Return the [x, y] coordinate for the center point of the cell that contains the specified text.  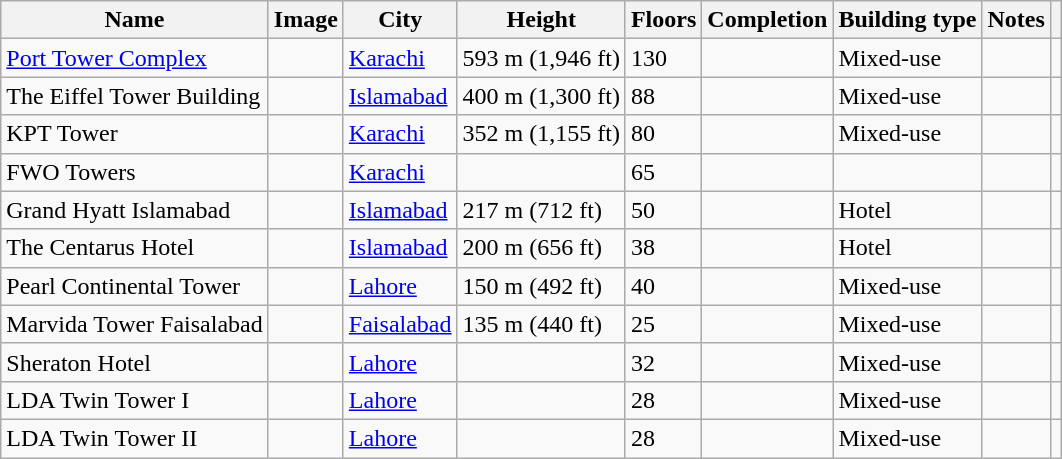
400 m (1,300 ft) [541, 96]
32 [663, 362]
Image [306, 20]
135 m (440 ft) [541, 324]
Completion [768, 20]
88 [663, 96]
Grand Hyatt Islamabad [135, 210]
FWO Towers [135, 172]
80 [663, 134]
25 [663, 324]
City [400, 20]
Port Tower Complex [135, 58]
LDA Twin Tower I [135, 400]
Name [135, 20]
352 m (1,155 ft) [541, 134]
200 m (656 ft) [541, 248]
Pearl Continental Tower [135, 286]
Faisalabad [400, 324]
The Eiffel Tower Building [135, 96]
The Centarus Hotel [135, 248]
38 [663, 248]
130 [663, 58]
LDA Twin Tower II [135, 438]
217 m (712 ft) [541, 210]
50 [663, 210]
Building type [908, 20]
40 [663, 286]
65 [663, 172]
593 m (1,946 ft) [541, 58]
KPT Tower [135, 134]
Height [541, 20]
Sheraton Hotel [135, 362]
Notes [1016, 20]
150 m (492 ft) [541, 286]
Marvida Tower Faisalabad [135, 324]
Floors [663, 20]
